Determine the [X, Y] coordinate at the center of the cell enclosing the given text.  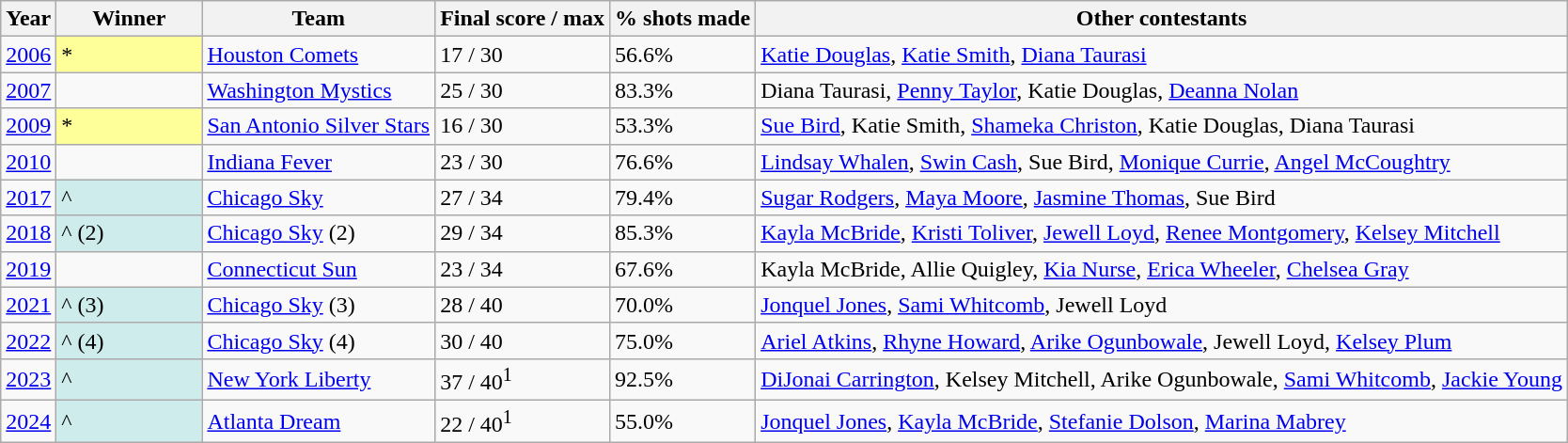
Final score / max [523, 19]
Year [28, 19]
Kayla McBride, Kristi Toliver, Jewell Loyd, Renee Montgomery, Kelsey Mitchell [1162, 233]
2007 [28, 90]
23 / 34 [523, 269]
Chicago Sky [319, 198]
New York Liberty [319, 380]
70.0% [682, 305]
2019 [28, 269]
Jonquel Jones, Kayla McBride, Stefanie Dolson, Marina Mabrey [1162, 421]
Connecticut Sun [319, 269]
Washington Mystics [319, 90]
^ (3) [130, 305]
Team [319, 19]
Lindsay Whalen, Swin Cash, Sue Bird, Monique Currie, Angel McCoughtry [1162, 162]
23 / 30 [523, 162]
79.4% [682, 198]
Winner [130, 19]
^ (2) [130, 233]
2024 [28, 421]
2018 [28, 233]
Other contestants [1162, 19]
29 / 34 [523, 233]
22 / 401 [523, 421]
67.6% [682, 269]
75.0% [682, 340]
Sugar Rodgers, Maya Moore, Jasmine Thomas, Sue Bird [1162, 198]
2009 [28, 126]
Katie Douglas, Katie Smith, Diana Taurasi [1162, 55]
Chicago Sky (3) [319, 305]
2017 [28, 198]
Jonquel Jones, Sami Whitcomb, Jewell Loyd [1162, 305]
Chicago Sky (2) [319, 233]
56.6% [682, 55]
25 / 30 [523, 90]
2010 [28, 162]
27 / 34 [523, 198]
30 / 40 [523, 340]
2023 [28, 380]
Ariel Atkins, Rhyne Howard, Arike Ogunbowale, Jewell Loyd, Kelsey Plum [1162, 340]
Diana Taurasi, Penny Taylor, Katie Douglas, Deanna Nolan [1162, 90]
Chicago Sky (4) [319, 340]
16 / 30 [523, 126]
DiJonai Carrington, Kelsey Mitchell, Arike Ogunbowale, Sami Whitcomb, Jackie Young [1162, 380]
92.5% [682, 380]
San Antonio Silver Stars [319, 126]
Indiana Fever [319, 162]
Kayla McBride, Allie Quigley, Kia Nurse, Erica Wheeler, Chelsea Gray [1162, 269]
28 / 40 [523, 305]
2021 [28, 305]
Houston Comets [319, 55]
37 / 401 [523, 380]
2006 [28, 55]
17 / 30 [523, 55]
55.0% [682, 421]
Atlanta Dream [319, 421]
% shots made [682, 19]
Sue Bird, Katie Smith, Shameka Christon, Katie Douglas, Diana Taurasi [1162, 126]
83.3% [682, 90]
53.3% [682, 126]
^ (4) [130, 340]
85.3% [682, 233]
2022 [28, 340]
76.6% [682, 162]
